Capture the cell that displays the provided text and extract its [X, Y] central coordinate. 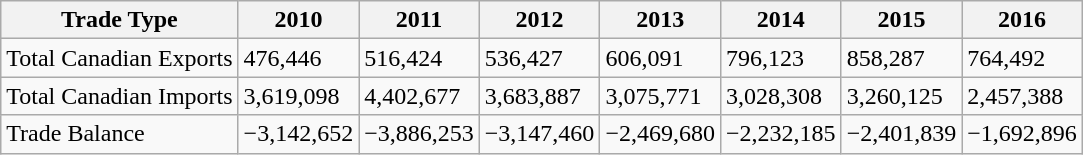
2010 [298, 20]
3,075,771 [660, 96]
3,260,125 [902, 96]
2012 [540, 20]
2013 [660, 20]
−1,692,896 [1022, 134]
Trade Balance [120, 134]
Total Canadian Exports [120, 58]
858,287 [902, 58]
476,446 [298, 58]
−3,142,652 [298, 134]
3,683,887 [540, 96]
Trade Type [120, 20]
−2,232,185 [782, 134]
796,123 [782, 58]
−3,886,253 [420, 134]
606,091 [660, 58]
−2,401,839 [902, 134]
−2,469,680 [660, 134]
4,402,677 [420, 96]
3,619,098 [298, 96]
2015 [902, 20]
2,457,388 [1022, 96]
536,427 [540, 58]
3,028,308 [782, 96]
2014 [782, 20]
Total Canadian Imports [120, 96]
2011 [420, 20]
2016 [1022, 20]
−3,147,460 [540, 134]
516,424 [420, 58]
764,492 [1022, 58]
